Find where the given text appears and provide that cell's center as (X, Y) coordinate. 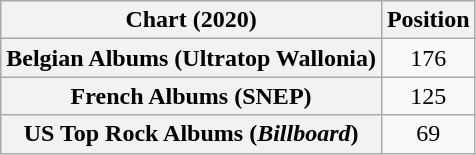
Belgian Albums (Ultratop Wallonia) (192, 58)
176 (428, 58)
125 (428, 96)
US Top Rock Albums (Billboard) (192, 134)
69 (428, 134)
Chart (2020) (192, 20)
Position (428, 20)
French Albums (SNEP) (192, 96)
